Extract the (x, y) coordinate from the center of the cell holding the provided text.  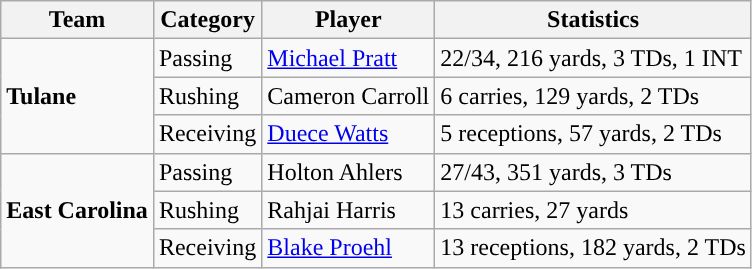
Holton Ahlers (348, 172)
Cameron Carroll (348, 96)
22/34, 216 yards, 3 TDs, 1 INT (594, 58)
Category (207, 20)
27/43, 351 yards, 3 TDs (594, 172)
East Carolina (78, 210)
Blake Proehl (348, 248)
5 receptions, 57 yards, 2 TDs (594, 134)
Statistics (594, 20)
Rahjai Harris (348, 210)
Duece Watts (348, 134)
13 carries, 27 yards (594, 210)
Player (348, 20)
Tulane (78, 96)
Michael Pratt (348, 58)
6 carries, 129 yards, 2 TDs (594, 96)
13 receptions, 182 yards, 2 TDs (594, 248)
Team (78, 20)
